Scan for the cell matching the given text and deliver its (X, Y) coordinate at center. 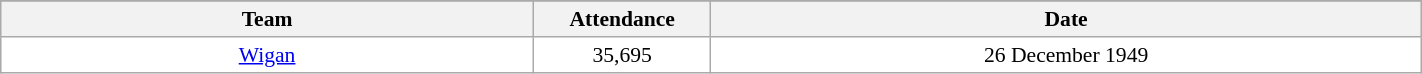
35,695 (622, 55)
Team (268, 19)
Wigan (268, 55)
Attendance (622, 19)
Date (1066, 19)
26 December 1949 (1066, 55)
